Identify which cell holds the provided text, then report its (x, y) central coordinate. 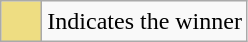
Indicates the winner (145, 22)
